Capture the cell that displays the provided text and extract its [x, y] central coordinate. 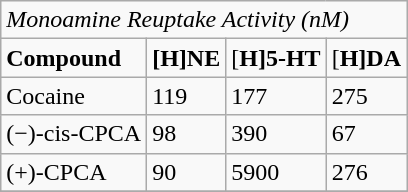
275 [366, 96]
Monoamine Reuptake Activity (nM) [204, 20]
[H]5-HT [276, 58]
98 [186, 134]
[H]NE [186, 58]
(+)-CPCA [74, 172]
Compound [74, 58]
(−)-cis-CPCA [74, 134]
119 [186, 96]
5900 [276, 172]
[H]DA [366, 58]
67 [366, 134]
390 [276, 134]
177 [276, 96]
90 [186, 172]
Cocaine [74, 96]
276 [366, 172]
